Identify which cell holds the provided text, then report its (x, y) central coordinate. 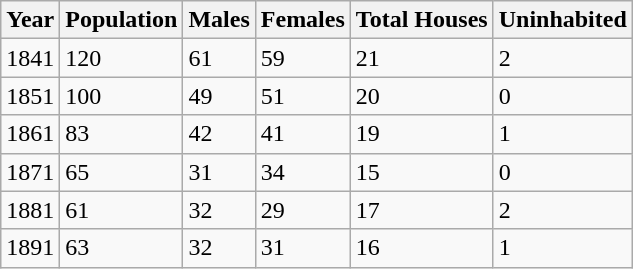
29 (302, 210)
Total Houses (422, 20)
21 (422, 58)
Population (122, 20)
1861 (30, 134)
49 (219, 96)
Females (302, 20)
42 (219, 134)
1881 (30, 210)
65 (122, 172)
120 (122, 58)
1891 (30, 248)
100 (122, 96)
63 (122, 248)
20 (422, 96)
17 (422, 210)
Uninhabited (562, 20)
15 (422, 172)
1841 (30, 58)
19 (422, 134)
Males (219, 20)
51 (302, 96)
59 (302, 58)
83 (122, 134)
34 (302, 172)
1871 (30, 172)
41 (302, 134)
16 (422, 248)
1851 (30, 96)
Year (30, 20)
